Scan for the cell matching the given text and deliver its [X, Y] coordinate at center. 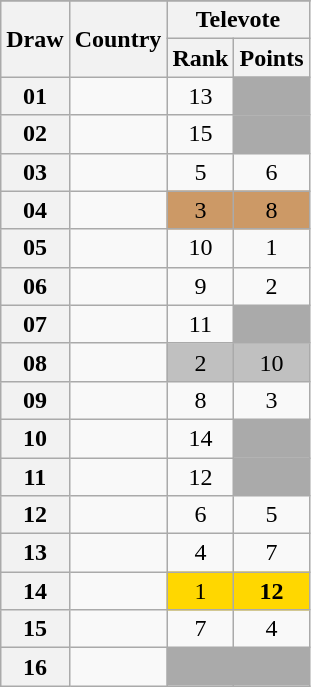
02 [35, 134]
Country [118, 39]
05 [35, 248]
03 [35, 172]
Draw [35, 39]
Points [272, 58]
Televote [238, 20]
04 [35, 210]
07 [35, 324]
16 [35, 667]
01 [35, 96]
Rank [200, 58]
08 [35, 362]
9 [200, 286]
09 [35, 400]
06 [35, 286]
